Output the [x, y] coordinate of the center of the cell containing the given text.  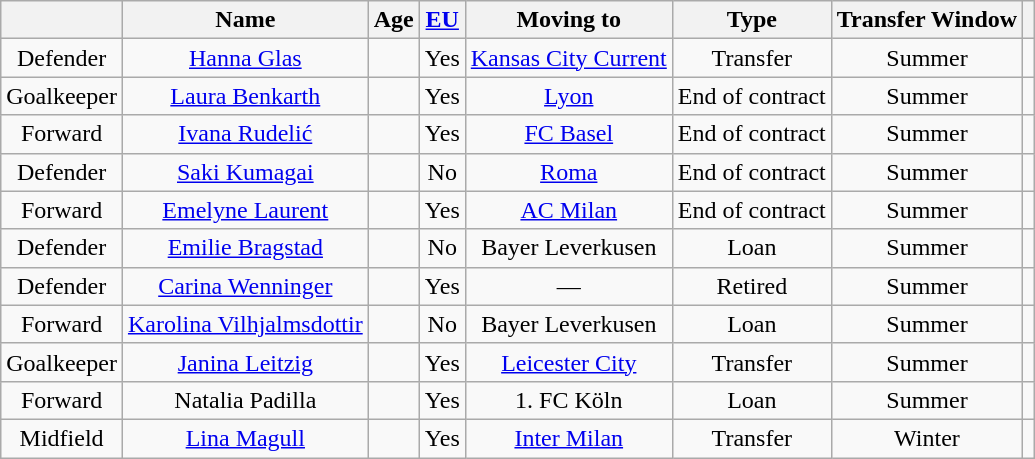
— [568, 286]
Carina Wenninger [245, 286]
Karolina Vilhjalmsdottir [245, 324]
Janina Leitzig [245, 362]
Roma [568, 172]
Moving to [568, 20]
Kansas City Current [568, 58]
Lyon [568, 96]
Age [394, 20]
Transfer Window [926, 20]
Midfield [62, 438]
Inter Milan [568, 438]
Retired [752, 286]
1. FC Köln [568, 400]
FC Basel [568, 134]
Lina Magull [245, 438]
Leicester City [568, 362]
Name [245, 20]
Saki Kumagai [245, 172]
AC Milan [568, 210]
Hanna Glas [245, 58]
Type [752, 20]
Winter [926, 438]
Natalia Padilla [245, 400]
Emilie Bragstad [245, 248]
Laura Benkarth [245, 96]
EU [442, 20]
Emelyne Laurent [245, 210]
Ivana Rudelić [245, 134]
